Output the (X, Y) coordinate of the center of the cell containing the given text.  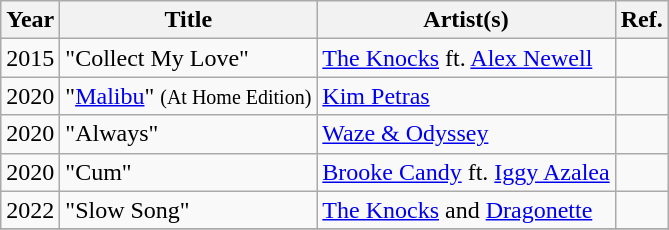
"Collect My Love" (188, 58)
"Slow Song" (188, 210)
Artist(s) (466, 20)
"Cum" (188, 172)
2015 (30, 58)
Title (188, 20)
Year (30, 20)
"Always" (188, 134)
Kim Petras (466, 96)
The Knocks and Dragonette (466, 210)
Waze & Odyssey (466, 134)
Ref. (642, 20)
Brooke Candy ft. Iggy Azalea (466, 172)
The Knocks ft. Alex Newell (466, 58)
2022 (30, 210)
"Malibu" (At Home Edition) (188, 96)
